Search for the cell housing the specified text and yield its [X, Y] center coordinate. 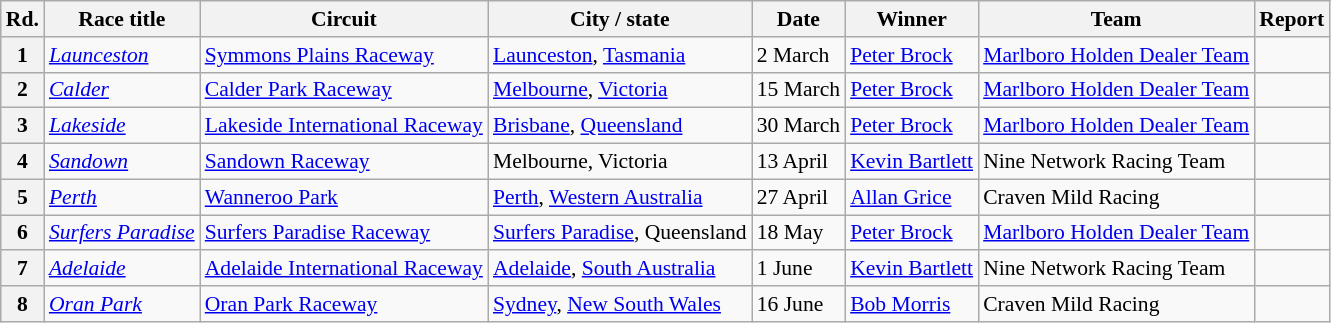
Sandown [122, 162]
1 [22, 55]
2 March [798, 55]
Surfers Paradise [122, 233]
Race title [122, 19]
5 [22, 197]
Sandown Raceway [344, 162]
City / state [620, 19]
Adelaide [122, 269]
7 [22, 269]
3 [22, 126]
Surfers Paradise Raceway [344, 233]
18 May [798, 233]
15 March [798, 90]
27 April [798, 197]
Brisbane, Queensland [620, 126]
Allan Grice [912, 197]
Lakeside [122, 126]
6 [22, 233]
Adelaide, South Australia [620, 269]
Bob Morris [912, 304]
Sydney, New South Wales [620, 304]
Surfers Paradise, Queensland [620, 233]
Symmons Plains Raceway [344, 55]
Launceston, Tasmania [620, 55]
Oran Park [122, 304]
13 April [798, 162]
4 [22, 162]
Wanneroo Park [344, 197]
Calder Park Raceway [344, 90]
Rd. [22, 19]
Adelaide International Raceway [344, 269]
30 March [798, 126]
Calder [122, 90]
1 June [798, 269]
Circuit [344, 19]
Date [798, 19]
Winner [912, 19]
8 [22, 304]
2 [22, 90]
Perth, Western Australia [620, 197]
Report [1292, 19]
Oran Park Raceway [344, 304]
16 June [798, 304]
Lakeside International Raceway [344, 126]
Team [1116, 19]
Perth [122, 197]
Launceston [122, 55]
